Locate the cell with the specified text and output its [x, y] center coordinate. 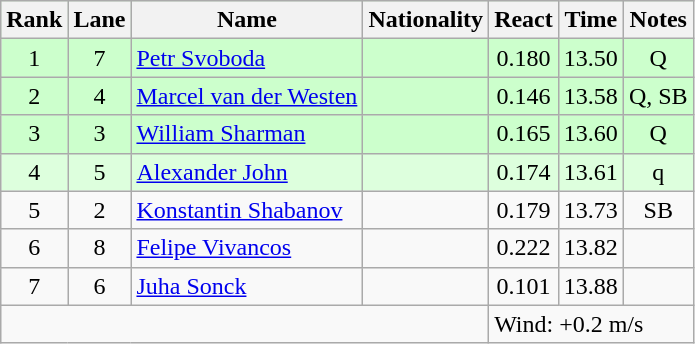
Notes [658, 20]
13.58 [590, 96]
0.101 [524, 286]
Name [247, 20]
Wind: +0.2 m/s [592, 324]
Rank [34, 20]
React [524, 20]
0.222 [524, 248]
1 [34, 58]
Nationality [426, 20]
Alexander John [247, 172]
0.146 [524, 96]
Q, SB [658, 96]
Felipe Vivancos [247, 248]
Juha Sonck [247, 286]
Konstantin Shabanov [247, 210]
SB [658, 210]
Lane [100, 20]
13.60 [590, 134]
13.73 [590, 210]
Time [590, 20]
Marcel van der Westen [247, 96]
q [658, 172]
0.180 [524, 58]
0.179 [524, 210]
William Sharman [247, 134]
0.174 [524, 172]
Petr Svoboda [247, 58]
8 [100, 248]
13.61 [590, 172]
13.88 [590, 286]
13.82 [590, 248]
0.165 [524, 134]
13.50 [590, 58]
